Detect which cell encompasses the target text, then output its (X, Y) center coordinate. 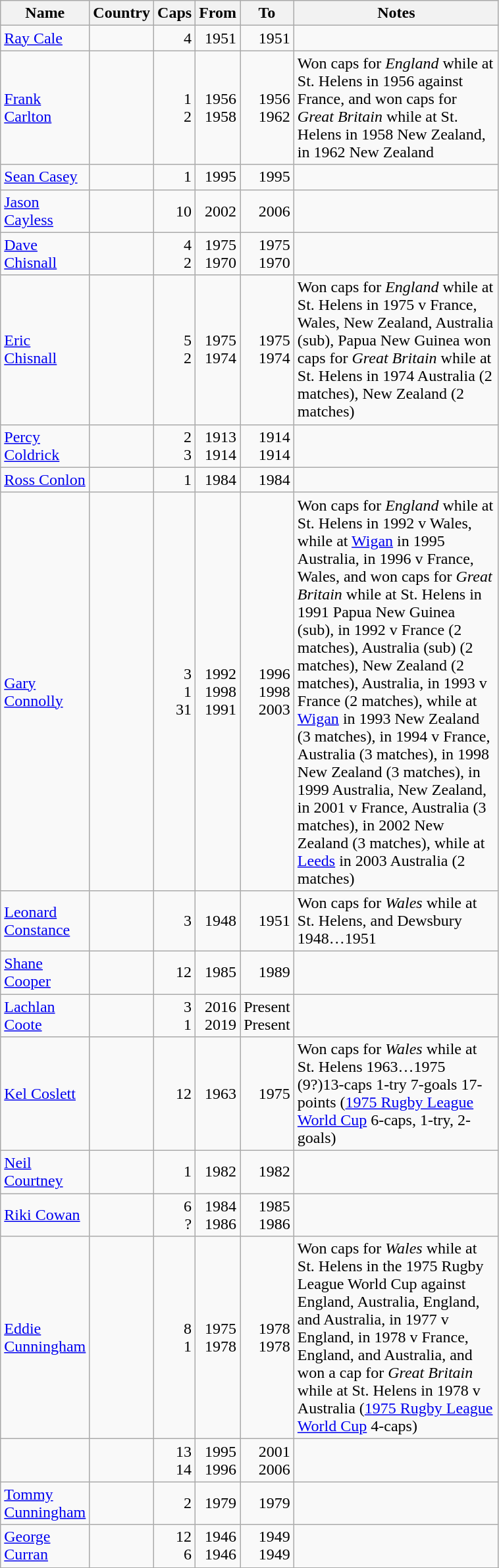
2 (175, 1503)
6? (175, 1215)
81 (175, 1338)
19131914 (218, 446)
20162019 (218, 1015)
1975 (267, 1094)
23 (175, 446)
Country (122, 13)
19751978 (218, 1338)
From (218, 13)
1963 (218, 1094)
George Curran (45, 1546)
Name (45, 13)
3 (175, 921)
Notes (396, 13)
3131 (175, 691)
31 (175, 1015)
Tommy Cunningham (45, 1503)
Eric Chisnall (45, 350)
10 (175, 211)
Won caps for Wales while at St. Helens 1963…1975 (9?)13-caps 1-try 7-goals 17-points (1975 Rugby League World Cup 6-caps, 1-try, 2-goals) (396, 1094)
19141914 (267, 446)
19461946 (218, 1546)
1314 (175, 1461)
4 (175, 38)
Jason Cayless (45, 211)
126 (175, 1546)
Ray Cale (45, 38)
1989 (267, 973)
19561962 (267, 108)
Ross Conlon (45, 480)
Kel Coslett (45, 1094)
Won caps for Wales while at St. Helens, and Dewsbury 1948…1951 (396, 921)
2002 (218, 211)
Shane Cooper (45, 973)
Eddie Cunningham (45, 1338)
Neil Courtney (45, 1173)
Riki Cowan (45, 1215)
1948 (218, 921)
199219981991 (218, 691)
Percy Coldrick (45, 446)
42 (175, 254)
1985 (218, 973)
To (267, 13)
19561958 (218, 108)
Frank Carlton (45, 108)
Lachlan Coote (45, 1015)
19841986 (218, 1215)
PresentPresent (267, 1015)
Dave Chisnall (45, 254)
Sean Casey (45, 177)
2006 (267, 211)
19491949 (267, 1546)
20012006 (267, 1461)
199619982003 (267, 691)
Leonard Constance (45, 921)
Gary Connolly (45, 691)
52 (175, 350)
Caps (175, 13)
19781978 (267, 1338)
19951996 (218, 1461)
19851986 (267, 1215)
